For the text-containing cell, return its midpoint in (X, Y) coordinate format. 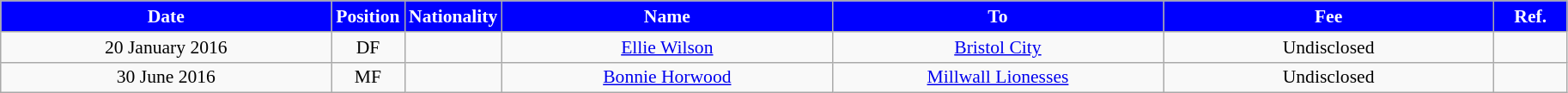
20 January 2016 (167, 47)
Ref. (1530, 16)
Bonnie Horwood (666, 77)
Nationality (453, 16)
30 June 2016 (167, 77)
To (998, 16)
Name (666, 16)
Date (167, 16)
DF (368, 47)
Ellie Wilson (666, 47)
MF (368, 77)
Millwall Lionesses (998, 77)
Fee (1329, 16)
Position (368, 16)
Bristol City (998, 47)
